Locate the cell with the specified text and output its [x, y] center coordinate. 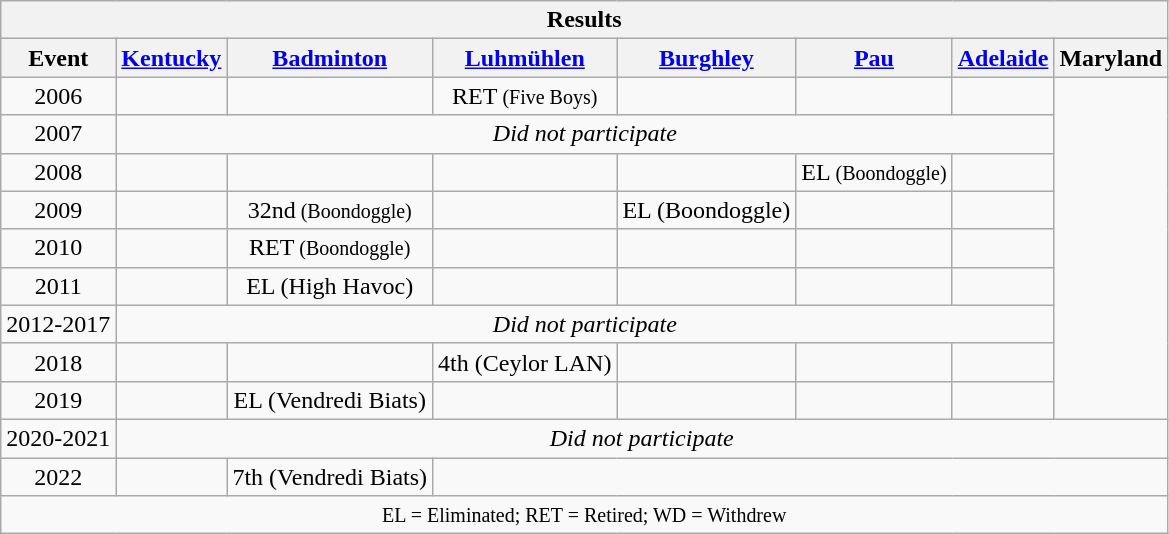
RET (Five Boys) [525, 96]
Adelaide [1003, 58]
Luhmühlen [525, 58]
2018 [58, 362]
2006 [58, 96]
Kentucky [172, 58]
EL (High Havoc) [330, 286]
2012-2017 [58, 324]
Maryland [1111, 58]
Burghley [706, 58]
4th (Ceylor LAN) [525, 362]
RET (Boondoggle) [330, 248]
Pau [874, 58]
2009 [58, 210]
Event [58, 58]
7th (Vendredi Biats) [330, 477]
2022 [58, 477]
2010 [58, 248]
2011 [58, 286]
Badminton [330, 58]
2007 [58, 134]
32nd (Boondoggle) [330, 210]
2019 [58, 400]
EL = Eliminated; RET = Retired; WD = Withdrew [584, 515]
EL (Vendredi Biats) [330, 400]
Results [584, 20]
2020-2021 [58, 438]
2008 [58, 172]
